Detect which cell encompasses the target text, then output its (x, y) center coordinate. 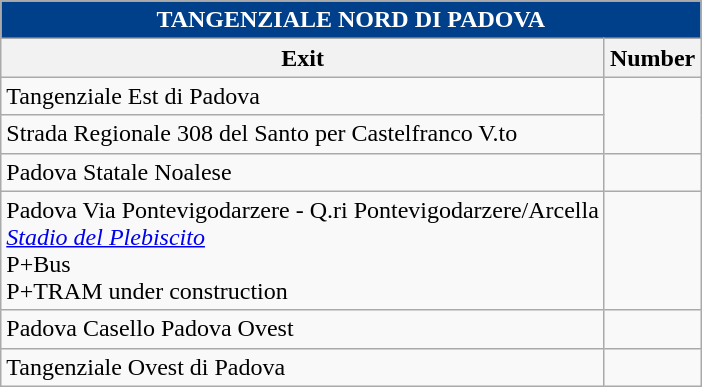
Tangenziale Ovest di Padova (303, 367)
Exit (303, 58)
Strada Regionale 308 del Santo per Castelfranco V.to (303, 134)
Tangenziale Est di Padova (303, 96)
TANGENZIALE NORD DI PADOVA (351, 20)
Padova Via Pontevigodarzere - Q.ri Pontevigodarzere/ArcellaStadio del PlebiscitoP+BusP+TRAM under construction (303, 250)
Padova Statale Noalese (303, 172)
Padova Casello Padova Ovest (303, 329)
Number (652, 58)
